Provide the (x, y) coordinate of the cell's center where the given text is located.  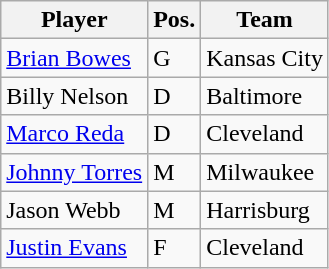
Team (265, 20)
Milwaukee (265, 172)
G (174, 58)
Pos. (174, 20)
Justin Evans (74, 248)
Harrisburg (265, 210)
Johnny Torres (74, 172)
F (174, 248)
Player (74, 20)
Kansas City (265, 58)
Marco Reda (74, 134)
Billy Nelson (74, 96)
Brian Bowes (74, 58)
Baltimore (265, 96)
Jason Webb (74, 210)
